Extract the [X, Y] coordinate from the center of the cell holding the provided text.  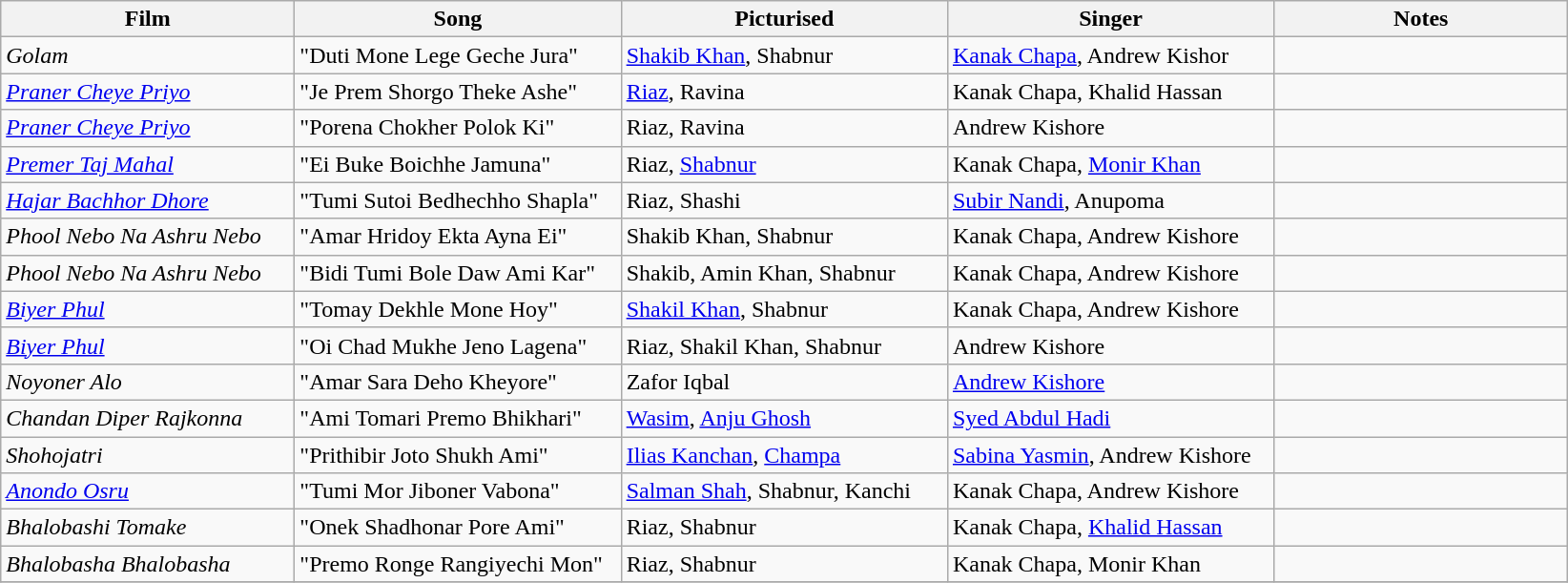
"Bidi Tumi Bole Daw Ami Kar" [458, 273]
Shakib, Amin Khan, Shabnur [784, 273]
Hajar Bachhor Dhore [148, 200]
Wasim, Anju Ghosh [784, 418]
"Ei Buke Boichhe Jamuna" [458, 164]
Salman Shah, Shabnur, Kanchi [784, 491]
Shakil Khan, Shabnur [784, 309]
"Prithibir Joto Shukh Ami" [458, 455]
Bhalobasha Bhalobasha [148, 564]
"Tomay Dekhle Mone Hoy" [458, 309]
Notes [1421, 19]
Bhalobashi Tomake [148, 528]
Picturised [784, 19]
Riaz, Shashi [784, 200]
Ilias Kanchan, Champa [784, 455]
Golam [148, 55]
Noyoner Alo [148, 382]
"Ami Tomari Premo Bhikhari" [458, 418]
"Onek Shadhonar Pore Ami" [458, 528]
Chandan Diper Rajkonna [148, 418]
"Duti Mone Lege Geche Jura" [458, 55]
"Amar Hridoy Ekta Ayna Ei" [458, 237]
Film [148, 19]
Zafor Iqbal [784, 382]
"Oi Chad Mukhe Jeno Lagena" [458, 345]
Song [458, 19]
Sabina Yasmin, Andrew Kishore [1110, 455]
"Tumi Mor Jiboner Vabona" [458, 491]
Singer [1110, 19]
Shohojatri [148, 455]
"Premo Ronge Rangiyechi Mon" [458, 564]
Riaz, Shakil Khan, Shabnur [784, 345]
"Je Prem Shorgo Theke Ashe" [458, 92]
Kanak Chapa, Andrew Kishor [1110, 55]
Subir Nandi, Anupoma [1110, 200]
"Porena Chokher Polok Ki" [458, 128]
Anondo Osru [148, 491]
"Tumi Sutoi Bedhechho Shapla" [458, 200]
Syed Abdul Hadi [1110, 418]
"Amar Sara Deho Kheyore" [458, 382]
Premer Taj Mahal [148, 164]
